Search for the cell housing the specified text and yield its [x, y] center coordinate. 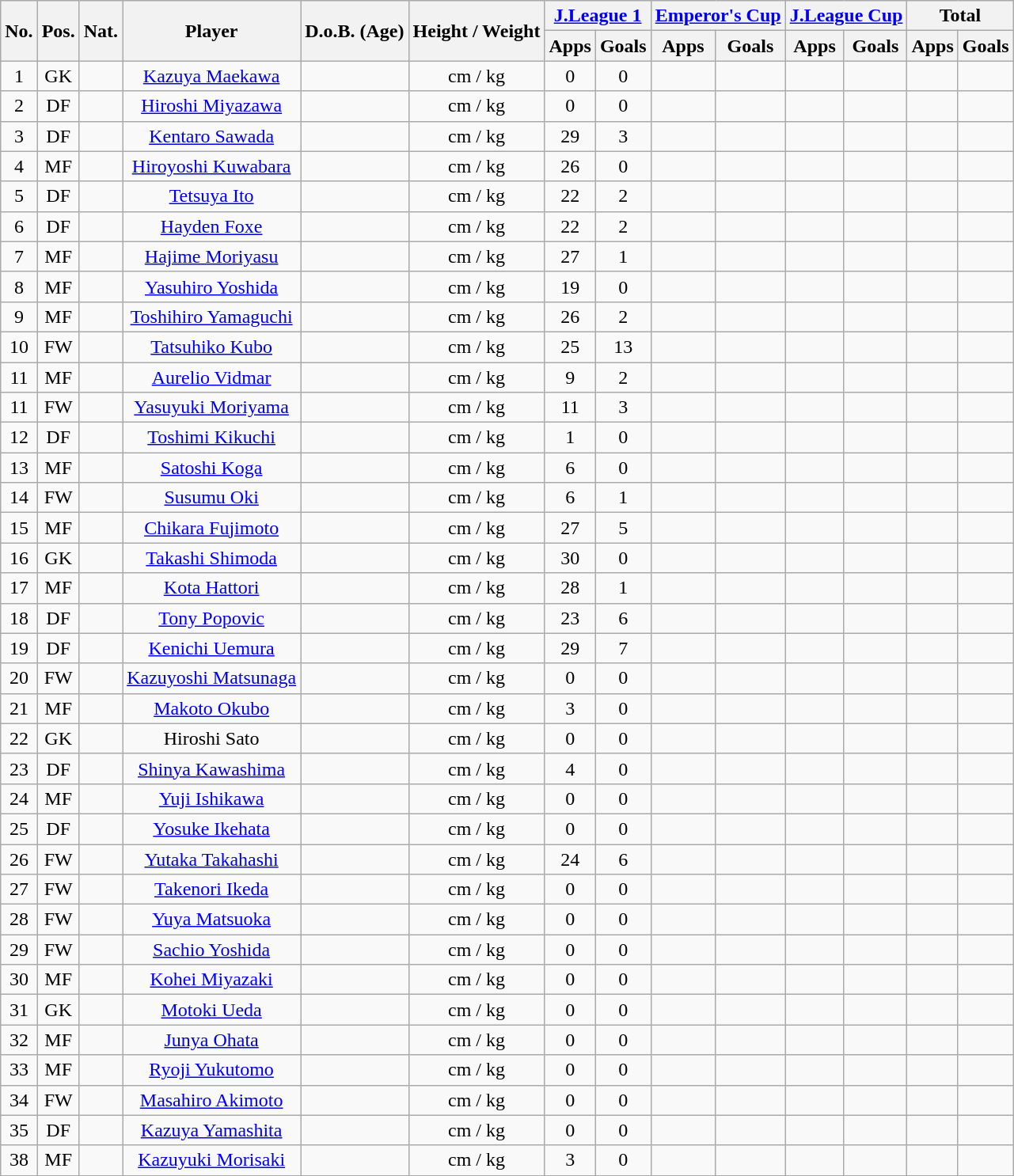
Junya Ohata [212, 1040]
Kazuya Maekawa [212, 76]
Tetsuya Ito [212, 196]
Susumu Oki [212, 498]
Ryoji Yukutomo [212, 1070]
38 [19, 1160]
Height / Weight [477, 31]
Yosuke Ikehata [212, 829]
Total [960, 16]
Kazuya Yamashita [212, 1130]
Satoshi Koga [212, 468]
33 [19, 1070]
Takashi Shimoda [212, 558]
J.League Cup [846, 16]
Yutaka Takahashi [212, 859]
Toshihiro Yamaguchi [212, 317]
Sachio Yoshida [212, 950]
20 [19, 678]
Nat. [101, 31]
8 [19, 286]
10 [19, 347]
Chikara Fujimoto [212, 528]
16 [19, 558]
31 [19, 1010]
Yuji Ishikawa [212, 799]
12 [19, 438]
Yuya Matsuoka [212, 920]
Tony Popovic [212, 618]
Player [212, 31]
18 [19, 618]
Toshimi Kikuchi [212, 438]
15 [19, 528]
Yasuyuki Moriyama [212, 408]
Kota Hattori [212, 588]
34 [19, 1100]
Kenichi Uemura [212, 648]
32 [19, 1040]
Hiroshi Miyazawa [212, 106]
Emperor's Cup [718, 16]
Kazuyuki Morisaki [212, 1160]
Kohei Miyazaki [212, 980]
Masahiro Akimoto [212, 1100]
Hiroyoshi Kuwabara [212, 166]
Hajime Moriyasu [212, 256]
Aurelio Vidmar [212, 377]
35 [19, 1130]
21 [19, 708]
Tatsuhiko Kubo [212, 347]
Yasuhiro Yoshida [212, 286]
J.League 1 [598, 16]
14 [19, 498]
Pos. [59, 31]
Takenori Ikeda [212, 890]
Shinya Kawashima [212, 768]
No. [19, 31]
Kentaro Sawada [212, 136]
Kazuyoshi Matsunaga [212, 678]
17 [19, 588]
Makoto Okubo [212, 708]
D.o.B. (Age) [355, 31]
Hayden Foxe [212, 226]
Hiroshi Sato [212, 738]
Motoki Ueda [212, 1010]
